For the text-containing cell, return its midpoint in (x, y) coordinate format. 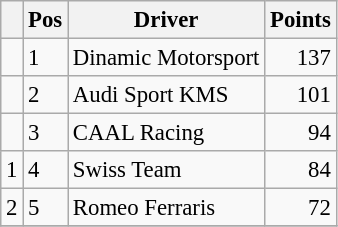
Pos (46, 20)
137 (300, 58)
Driver (166, 20)
Swiss Team (166, 170)
Dinamic Motorsport (166, 58)
5 (46, 208)
72 (300, 208)
Points (300, 20)
Romeo Ferraris (166, 208)
CAAL Racing (166, 133)
3 (46, 133)
4 (46, 170)
84 (300, 170)
Audi Sport KMS (166, 95)
101 (300, 95)
94 (300, 133)
